Output the (x, y) coordinate of the center of the cell containing the given text.  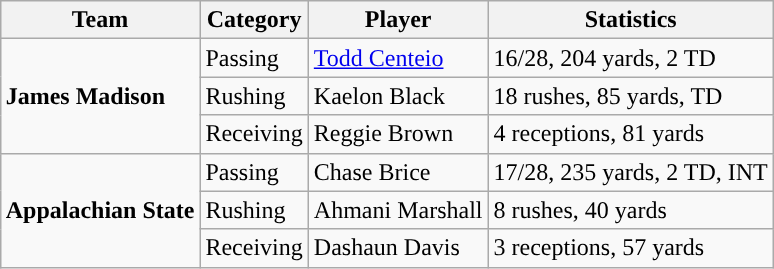
18 rushes, 85 yards, TD (630, 96)
Chase Brice (398, 172)
Appalachian State (100, 210)
Todd Centeio (398, 58)
Reggie Brown (398, 134)
James Madison (100, 96)
Dashaun Davis (398, 248)
8 rushes, 40 yards (630, 210)
17/28, 235 yards, 2 TD, INT (630, 172)
Team (100, 20)
Kaelon Black (398, 96)
Ahmani Marshall (398, 210)
3 receptions, 57 yards (630, 248)
4 receptions, 81 yards (630, 134)
16/28, 204 yards, 2 TD (630, 58)
Statistics (630, 20)
Player (398, 20)
Category (254, 20)
